Output the [x, y] coordinate of the center of the cell containing the given text.  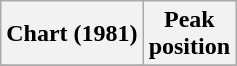
Chart (1981) [72, 34]
Peakposition [189, 34]
